Return [x, y] of the center of cell containing provided text 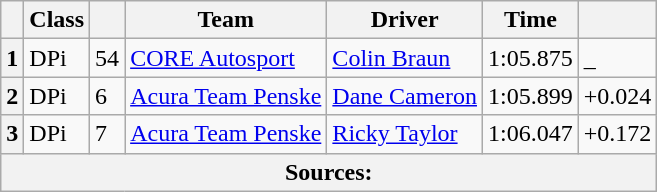
+0.024 [618, 96]
Colin Braun [405, 58]
Ricky Taylor [405, 134]
Class [57, 20]
CORE Autosport [226, 58]
1:06.047 [531, 134]
3 [12, 134]
Dane Cameron [405, 96]
6 [108, 96]
7 [108, 134]
2 [12, 96]
_ [618, 58]
1 [12, 58]
+0.172 [618, 134]
Team [226, 20]
Time [531, 20]
1:05.899 [531, 96]
Driver [405, 20]
54 [108, 58]
1:05.875 [531, 58]
Sources: [329, 172]
